Return [x, y] of the center of cell containing provided text 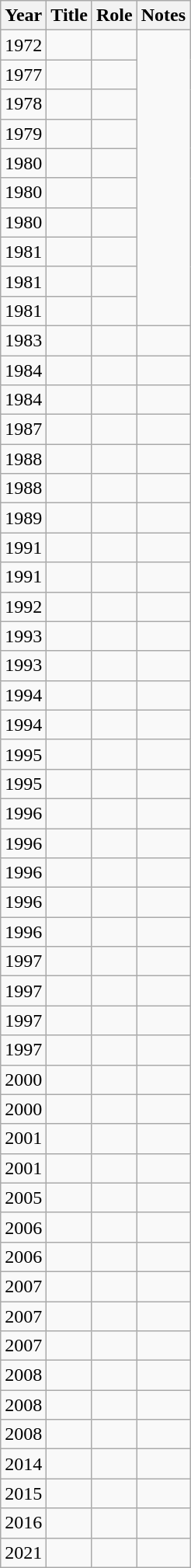
1972 [23, 45]
2014 [23, 1464]
1989 [23, 518]
1992 [23, 607]
2016 [23, 1523]
Title [70, 16]
1979 [23, 134]
Notes [163, 16]
1978 [23, 104]
1987 [23, 429]
Role [114, 16]
2015 [23, 1493]
1983 [23, 340]
Year [23, 16]
1977 [23, 75]
2005 [23, 1198]
2021 [23, 1552]
